Return [X, Y] of the center of cell containing provided text 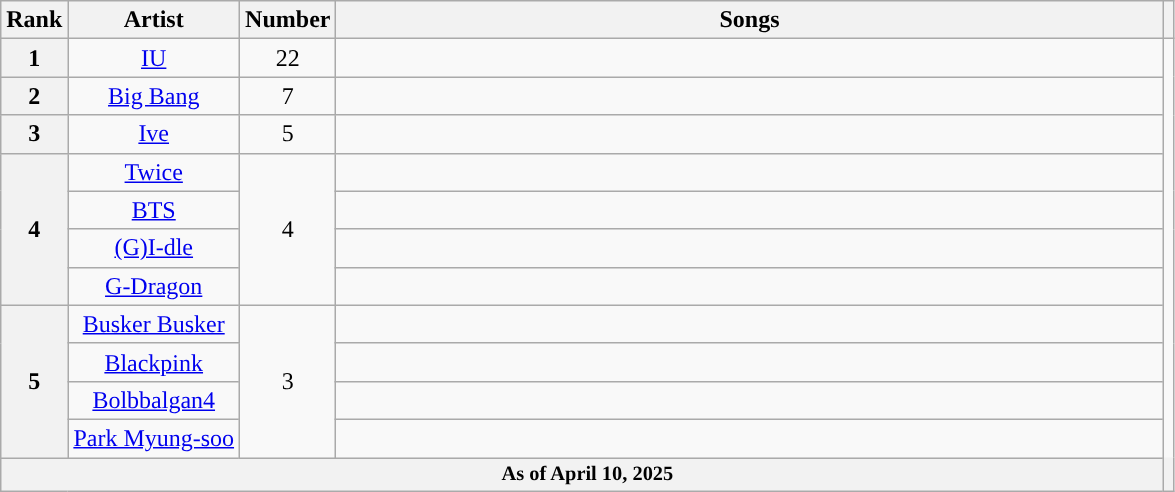
7 [288, 96]
As of April 10, 2025 [588, 475]
Big Bang [154, 96]
Busker Busker [154, 324]
Artist [154, 20]
1 [34, 58]
Ive [154, 134]
2 [34, 96]
BTS [154, 210]
Park Myung-soo [154, 438]
G-Dragon [154, 286]
22 [288, 58]
Number [288, 20]
(G)I-dle [154, 248]
Blackpink [154, 362]
IU [154, 58]
Rank [34, 20]
Songs [750, 20]
Twice [154, 172]
Bolbbalgan4 [154, 400]
